Search for the cell housing the specified text and yield its [X, Y] center coordinate. 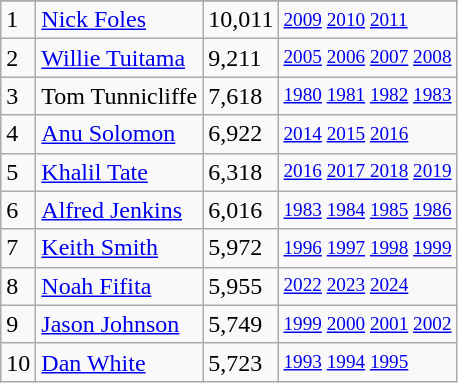
2022 2023 2024 [368, 286]
9 [18, 324]
1 [18, 20]
6,318 [241, 172]
Keith Smith [120, 248]
Willie Tuitama [120, 58]
Tom Tunnicliffe [120, 96]
5,749 [241, 324]
6,016 [241, 210]
10,011 [241, 20]
Khalil Tate [120, 172]
1980 1981 1982 1983 [368, 96]
5,972 [241, 248]
1999 2000 2001 2002 [368, 324]
1996 1997 1998 1999 [368, 248]
2014 2015 2016 [368, 134]
1983 1984 1985 1986 [368, 210]
1993 1994 1995 [368, 362]
Dan White [120, 362]
5 [18, 172]
Jason Johnson [120, 324]
Alfred Jenkins [120, 210]
5,955 [241, 286]
10 [18, 362]
3 [18, 96]
7 [18, 248]
2005 2006 2007 2008 [368, 58]
9,211 [241, 58]
Nick Foles [120, 20]
7,618 [241, 96]
2016 2017 2018 2019 [368, 172]
6 [18, 210]
2009 2010 2011 [368, 20]
5,723 [241, 362]
Noah Fifita [120, 286]
4 [18, 134]
Anu Solomon [120, 134]
8 [18, 286]
6,922 [241, 134]
2 [18, 58]
